Return the [X, Y] coordinate for the center point of the cell that contains the specified text.  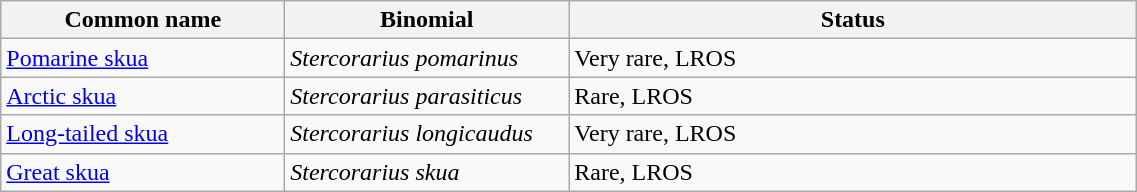
Stercorarius skua [427, 172]
Stercorarius pomarinus [427, 58]
Long-tailed skua [143, 134]
Binomial [427, 20]
Common name [143, 20]
Pomarine skua [143, 58]
Stercorarius longicaudus [427, 134]
Stercorarius parasiticus [427, 96]
Status [853, 20]
Great skua [143, 172]
Arctic skua [143, 96]
